Find where the given text appears and provide that cell's center as [X, Y] coordinate. 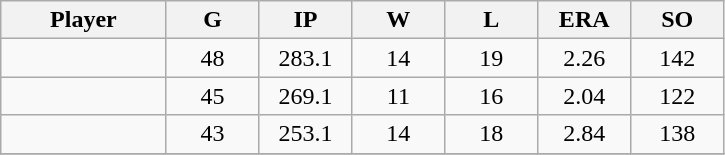
142 [678, 58]
Player [84, 20]
122 [678, 96]
48 [212, 58]
138 [678, 134]
G [212, 20]
2.26 [584, 58]
45 [212, 96]
2.84 [584, 134]
43 [212, 134]
L [492, 20]
18 [492, 134]
W [398, 20]
ERA [584, 20]
2.04 [584, 96]
11 [398, 96]
16 [492, 96]
IP [306, 20]
19 [492, 58]
253.1 [306, 134]
269.1 [306, 96]
283.1 [306, 58]
SO [678, 20]
